Determine the [x, y] coordinate at the center of the cell enclosing the given text.  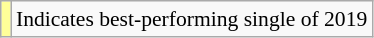
Indicates best-performing single of 2019 [192, 19]
